Return the (x, y) coordinate for the center point of the cell that contains the specified text.  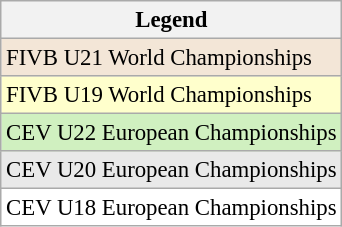
CEV U22 European Championships (172, 133)
CEV U20 European Championships (172, 170)
FIVB U21 World Championships (172, 58)
Legend (172, 20)
FIVB U19 World Championships (172, 95)
CEV U18 European Championships (172, 208)
